Return the [x, y] coordinate for the center point of the cell that contains the specified text.  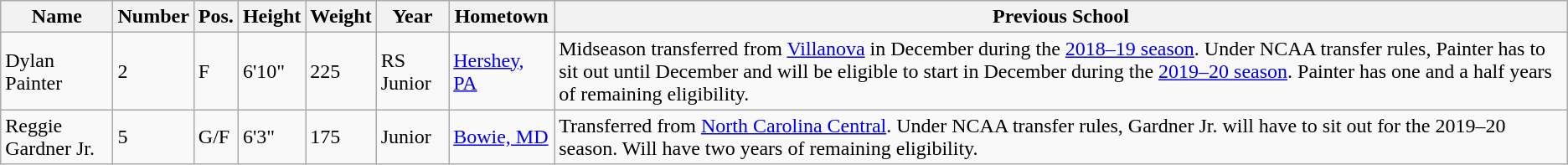
G/F [216, 137]
Previous School [1061, 17]
Junior [412, 137]
2 [153, 71]
Number [153, 17]
Weight [341, 17]
Hometown [502, 17]
6'3" [271, 137]
Reggie Gardner Jr. [57, 137]
RS Junior [412, 71]
Year [412, 17]
225 [341, 71]
F [216, 71]
Bowie, MD [502, 137]
Name [57, 17]
Pos. [216, 17]
175 [341, 137]
Dylan Painter [57, 71]
6'10" [271, 71]
5 [153, 137]
Height [271, 17]
Hershey, PA [502, 71]
